Return the (x, y) coordinate for the center point of the cell that contains the specified text.  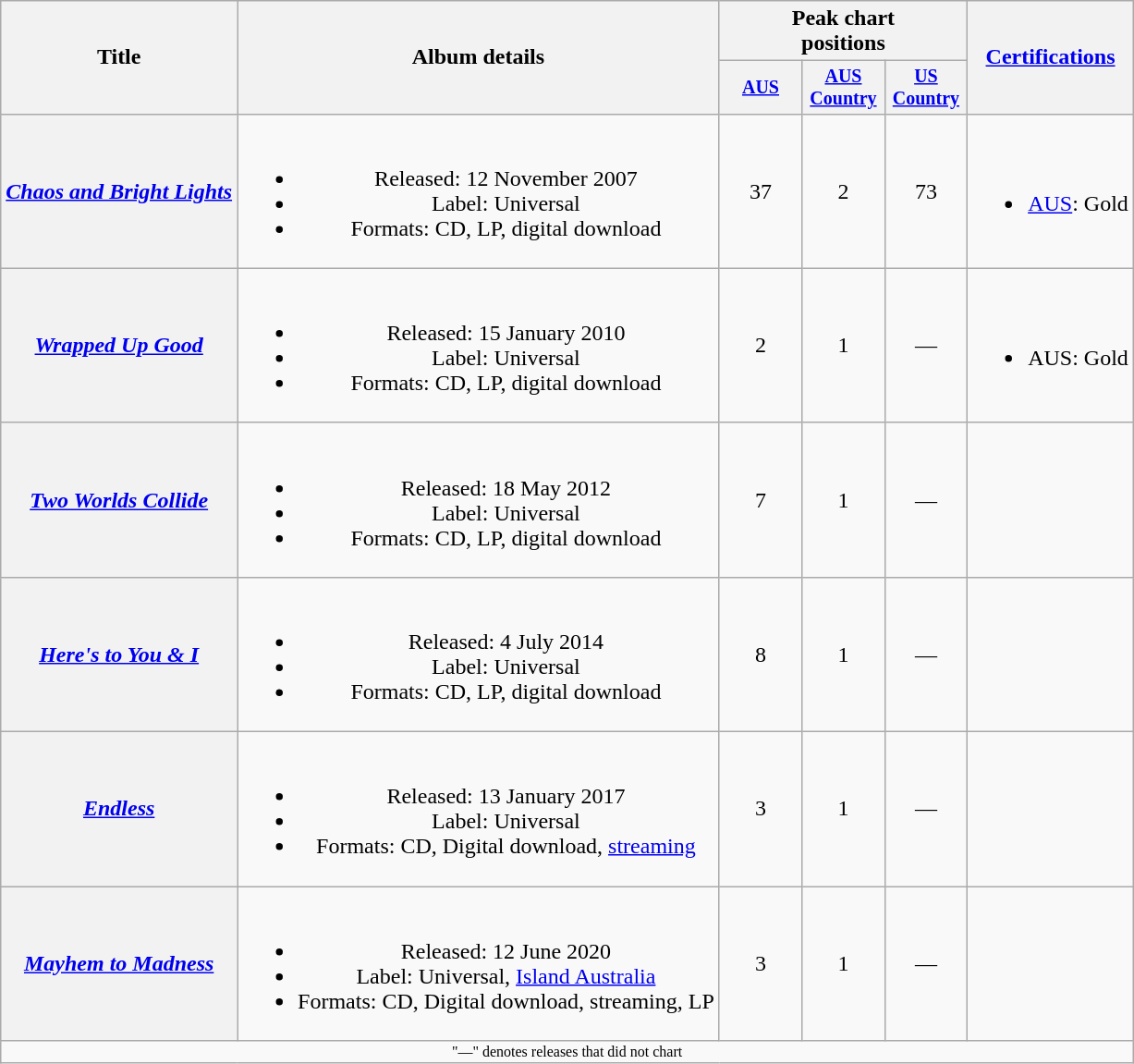
8 (760, 654)
AUS (760, 87)
Released: 15 January 2010Label: UniversalFormats: CD, LP, digital download (479, 346)
Released: 18 May 2012Label: UniversalFormats: CD, LP, digital download (479, 499)
Two Worlds Collide (119, 499)
7 (760, 499)
Wrapped Up Good (119, 346)
Title (119, 57)
Peak chartpositions (843, 31)
Certifications (1051, 57)
Chaos and Bright Lights (119, 190)
Album details (479, 57)
73 (926, 190)
AUS Country (843, 87)
37 (760, 190)
Released: 13 January 2017Label: UniversalFormats: CD, Digital download, streaming (479, 810)
"—" denotes releases that did not chart (567, 1052)
Released: 12 June 2020Label: Universal, Island AustraliaFormats: CD, Digital download, streaming, LP (479, 963)
US Country (926, 87)
Released: 12 November 2007Label: UniversalFormats: CD, LP, digital download (479, 190)
Released: 4 July 2014Label: UniversalFormats: CD, LP, digital download (479, 654)
Here's to You & I (119, 654)
Mayhem to Madness (119, 963)
Endless (119, 810)
